Return (X, Y) of the center of cell containing provided text 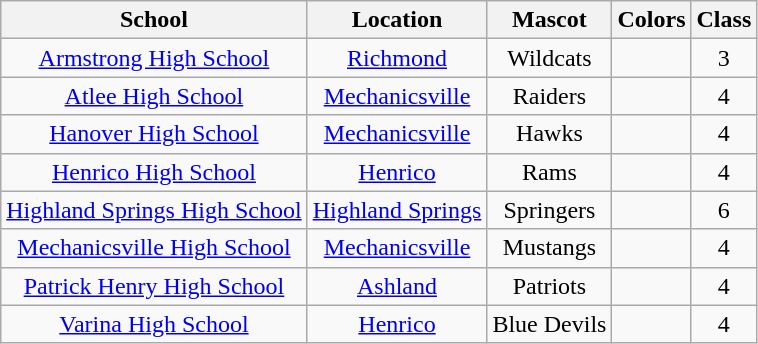
Ashland (397, 286)
Patriots (550, 286)
Patrick Henry High School (154, 286)
Hanover High School (154, 134)
Mechanicsville High School (154, 248)
Henrico High School (154, 172)
Mascot (550, 20)
Richmond (397, 58)
Raiders (550, 96)
Rams (550, 172)
Highland Springs High School (154, 210)
Class (724, 20)
School (154, 20)
Varina High School (154, 324)
Colors (652, 20)
Armstrong High School (154, 58)
Location (397, 20)
Wildcats (550, 58)
Mustangs (550, 248)
Highland Springs (397, 210)
3 (724, 58)
6 (724, 210)
Blue Devils (550, 324)
Hawks (550, 134)
Atlee High School (154, 96)
Springers (550, 210)
